For the text-containing cell, return its midpoint in [X, Y] coordinate format. 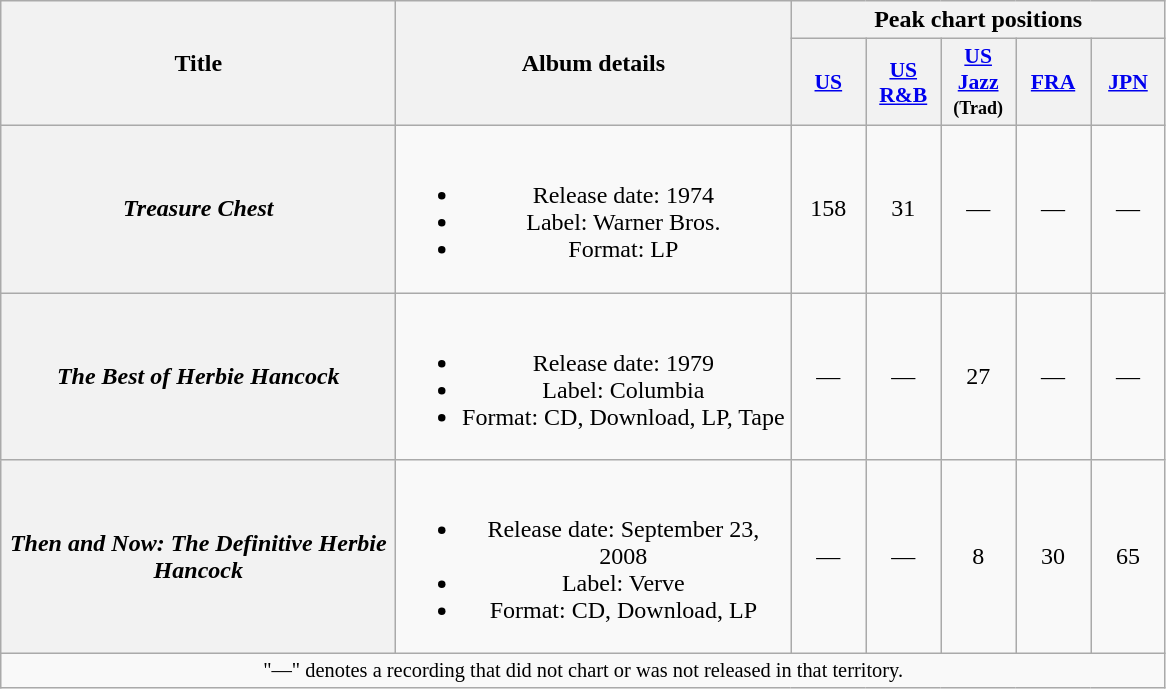
31 [904, 208]
Then and Now: The Definitive Herbie Hancock [198, 557]
FRA [1054, 82]
8 [978, 557]
Title [198, 64]
US [828, 82]
Album details [594, 64]
Treasure Chest [198, 208]
"—" denotes a recording that did not chart or was not released in that territory. [584, 671]
Release date: 1974Label: Warner Bros.Format: LP [594, 208]
65 [1128, 557]
27 [978, 376]
30 [1054, 557]
Release date: 1979Label: ColumbiaFormat: CD, Download, LP, Tape [594, 376]
Peak chart positions [978, 20]
Release date: September 23, 2008Label: VerveFormat: CD, Download, LP [594, 557]
JPN [1128, 82]
The Best of Herbie Hancock [198, 376]
158 [828, 208]
US R&B [904, 82]
US Jazz(Trad) [978, 82]
